Detect which cell encompasses the target text, then output its (x, y) center coordinate. 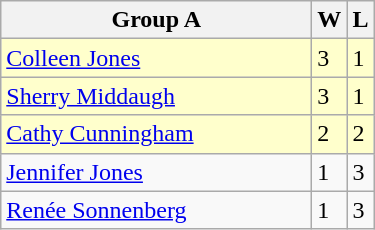
Colleen Jones (156, 58)
Renée Sonnenberg (156, 210)
Sherry Middaugh (156, 96)
Cathy Cunningham (156, 134)
Group A (156, 20)
L (360, 20)
Jennifer Jones (156, 172)
W (330, 20)
